Search for the cell housing the specified text and yield its [x, y] center coordinate. 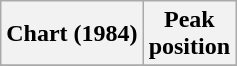
Peakposition [189, 34]
Chart (1984) [72, 34]
